Detect which cell encompasses the target text, then output its (x, y) center coordinate. 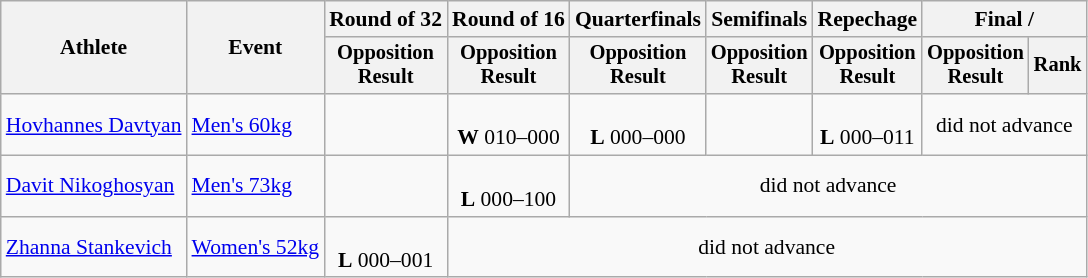
Davit Nikoghosyan (94, 186)
Final / (1004, 19)
Event (256, 48)
Round of 16 (508, 19)
Semifinals (760, 19)
Zhanna Stankevich (94, 248)
Hovhannes Davtyan (94, 124)
Round of 32 (386, 19)
L 000–000 (638, 124)
Repechage (868, 19)
Men's 73kg (256, 186)
L 000–001 (386, 248)
Athlete (94, 48)
L 000–011 (868, 124)
Men's 60kg (256, 124)
Rank (1058, 66)
Women's 52kg (256, 248)
W 010–000 (508, 124)
L 000–100 (508, 186)
Quarterfinals (638, 19)
